Return the [X, Y] coordinate for the center point of the cell that contains the specified text.  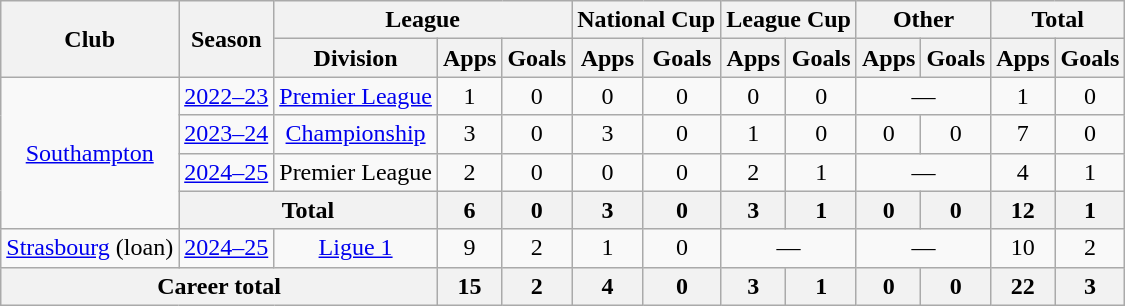
Season [226, 39]
Ligue 1 [356, 248]
Championship [356, 134]
League [423, 20]
National Cup [646, 20]
League Cup [789, 20]
7 [1023, 134]
9 [469, 248]
15 [469, 286]
2022–23 [226, 96]
Career total [220, 286]
10 [1023, 248]
12 [1023, 210]
Southampton [90, 153]
Club [90, 39]
22 [1023, 286]
2023–24 [226, 134]
Division [356, 58]
Strasbourg (loan) [90, 248]
Other [923, 20]
6 [469, 210]
